From the cell containing the given text, extract its center point as [X, Y] coordinate. 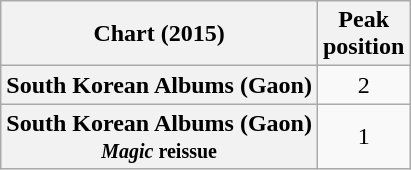
Peakposition [363, 34]
South Korean Albums (Gaon)Magic reissue [160, 136]
South Korean Albums (Gaon) [160, 85]
Chart (2015) [160, 34]
1 [363, 136]
2 [363, 85]
